Search for the cell housing the specified text and yield its [x, y] center coordinate. 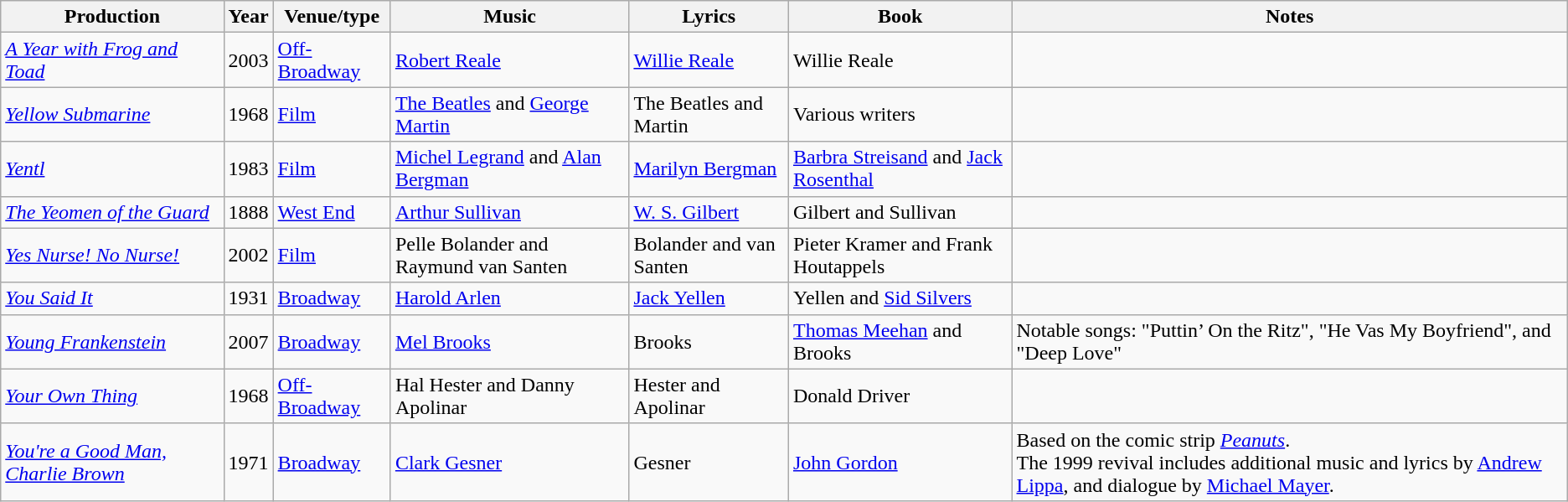
Yellow Submarine [112, 114]
Marilyn Bergman [709, 169]
Pieter Kramer and Frank Houtappels [900, 255]
Year [248, 17]
W. S. Gilbert [709, 212]
Production [112, 17]
Gesner [709, 462]
Venue/type [332, 17]
Music [509, 17]
Lyrics [709, 17]
The Beatles and George Martin [509, 114]
Bolander and van Santen [709, 255]
1888 [248, 212]
Arthur Sullivan [509, 212]
Yes Nurse! No Nurse! [112, 255]
You're a Good Man, Charlie Brown [112, 462]
Various writers [900, 114]
A Year with Frog and Toad [112, 60]
1971 [248, 462]
Based on the comic strip Peanuts. The 1999 revival includes additional music and lyrics by Andrew Lippa, and dialogue by Michael Mayer. [1290, 462]
Yentl [112, 169]
Notes [1290, 17]
The Beatles and Martin [709, 114]
Donald Driver [900, 396]
1931 [248, 298]
The Yeomen of the Guard [112, 212]
1983 [248, 169]
Young Frankenstein [112, 342]
Your Own Thing [112, 396]
West End [332, 212]
John Gordon [900, 462]
Michel Legrand and Alan Bergman [509, 169]
Thomas Meehan and Brooks [900, 342]
2003 [248, 60]
Yellen and Sid Silvers [900, 298]
Gilbert and Sullivan [900, 212]
Barbra Streisand and Jack Rosenthal [900, 169]
Brooks [709, 342]
Hester and Apolinar [709, 396]
Hal Hester and Danny Apolinar [509, 396]
Pelle Bolander and Raymund van Santen [509, 255]
Book [900, 17]
Clark Gesner [509, 462]
Mel Brooks [509, 342]
Notable songs: "Puttin’ On the Ritz", "He Vas My Boyfriend", and "Deep Love" [1290, 342]
Robert Reale [509, 60]
Harold Arlen [509, 298]
You Said It [112, 298]
2007 [248, 342]
Jack Yellen [709, 298]
2002 [248, 255]
